Provide the [x, y] coordinate of the cell's center where the given text is located.  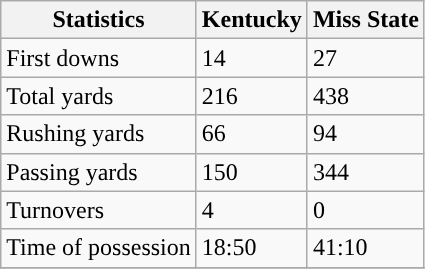
Rushing yards [99, 134]
Time of possession [99, 248]
438 [366, 96]
First downs [99, 58]
0 [366, 210]
Kentucky [252, 20]
150 [252, 172]
Statistics [99, 20]
27 [366, 58]
18:50 [252, 248]
Passing yards [99, 172]
Miss State [366, 20]
Turnovers [99, 210]
216 [252, 96]
41:10 [366, 248]
14 [252, 58]
344 [366, 172]
4 [252, 210]
94 [366, 134]
66 [252, 134]
Total yards [99, 96]
